Return the (X, Y) coordinate for the center point of the cell that contains the specified text.  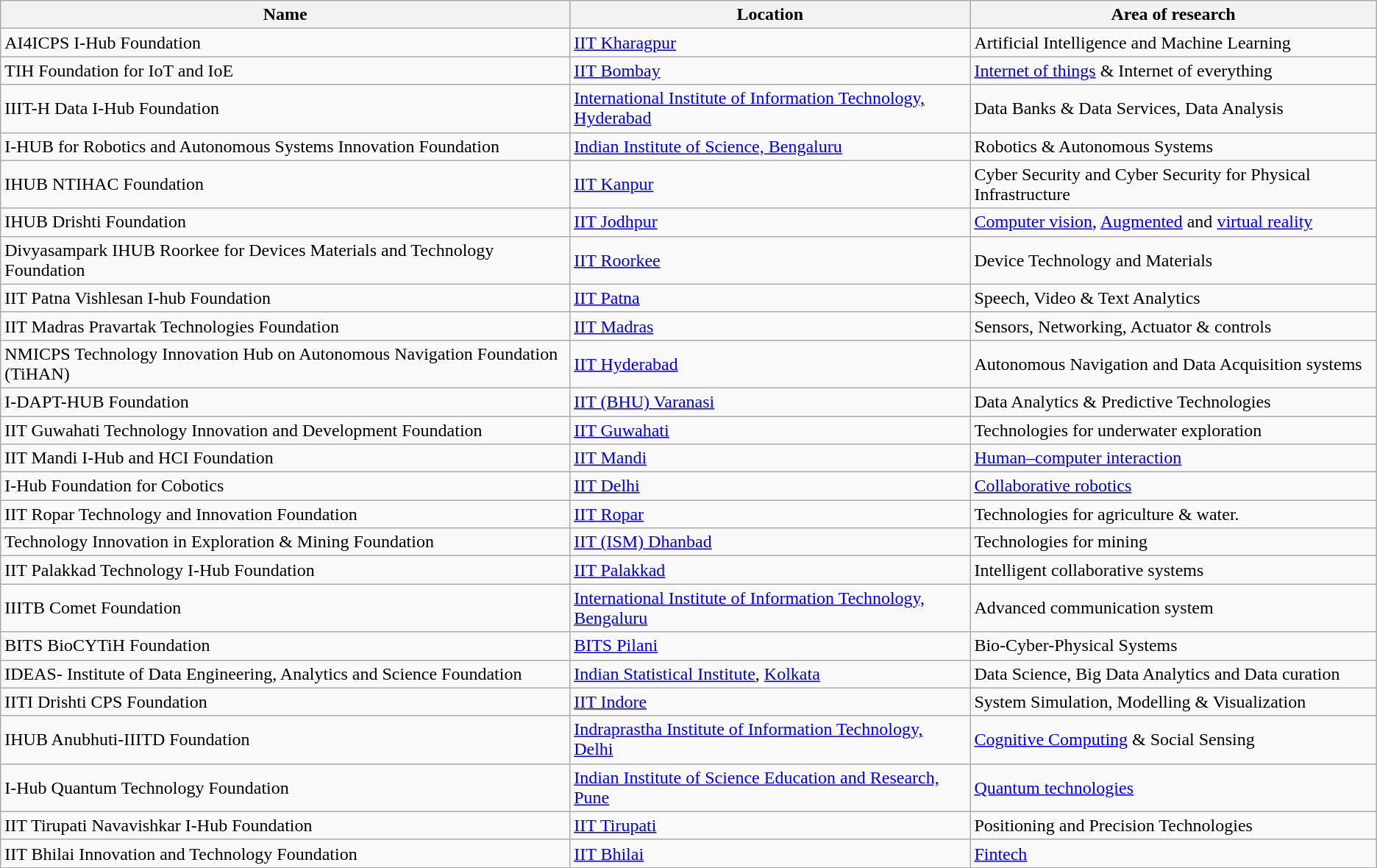
I-DAPT-HUB Foundation (285, 402)
Technology Innovation in Exploration & Mining Foundation (285, 542)
Artificial Intelligence and Machine Learning (1173, 43)
Speech, Video & Text Analytics (1173, 298)
IIT Delhi (770, 486)
Autonomous Navigation and Data Acquisition systems (1173, 363)
System Simulation, Modelling & Visualization (1173, 702)
IHUB NTIHAC Foundation (285, 184)
I-Hub Quantum Technology Foundation (285, 787)
Human–computer interaction (1173, 458)
IIT Kharagpur (770, 43)
IIT Bombay (770, 71)
Quantum technologies (1173, 787)
Technologies for agriculture & water. (1173, 514)
IIITB Comet Foundation (285, 608)
IIT Kanpur (770, 184)
Advanced communication system (1173, 608)
IIT Indore (770, 702)
IIT (ISM) Dhanbad (770, 542)
Sensors, Networking, Actuator & controls (1173, 326)
International Institute of Information Technology, Bengaluru (770, 608)
Technologies for underwater exploration (1173, 430)
Indraprastha Institute of Information Technology, Delhi (770, 740)
BITS Pilani (770, 646)
AI4ICPS I-Hub Foundation (285, 43)
Bio-Cyber-Physical Systems (1173, 646)
I-HUB for Robotics and Autonomous Systems Innovation Foundation (285, 146)
Cognitive Computing & Social Sensing (1173, 740)
IIT Guwahati Technology Innovation and Development Foundation (285, 430)
IIT Palakkad (770, 570)
Internet of things & Internet of everything (1173, 71)
Collaborative robotics (1173, 486)
Name (285, 15)
Data Science, Big Data Analytics and Data curation (1173, 674)
Indian Institute of Science Education and Research, Pune (770, 787)
IIT Bhilai (770, 853)
Location (770, 15)
IIT Guwahati (770, 430)
IIT Tirupati (770, 825)
IIT Palakkad Technology I-Hub Foundation (285, 570)
IIT Mandi I-Hub and HCI Foundation (285, 458)
TIH Foundation for IoT and IoE (285, 71)
IIT Roorkee (770, 260)
IIT Tirupati Navavishkar I-Hub Foundation (285, 825)
IIIT-H Data I-Hub Foundation (285, 109)
Computer vision, Augmented and virtual reality (1173, 222)
Indian Institute of Science, Bengaluru (770, 146)
IIT Madras (770, 326)
IIT (BHU) Varanasi (770, 402)
IIT Mandi (770, 458)
IIT Ropar Technology and Innovation Foundation (285, 514)
Data Analytics & Predictive Technologies (1173, 402)
Data Banks & Data Services, Data Analysis (1173, 109)
Divyasampark IHUB Roorkee for Devices Materials and Technology Foundation (285, 260)
Device Technology and Materials (1173, 260)
Cyber Security and Cyber Security for Physical Infrastructure (1173, 184)
IIT Patna (770, 298)
IIT Hyderabad (770, 363)
IIT Ropar (770, 514)
IDEAS- Institute of Data Engineering, Analytics and Science Foundation (285, 674)
Indian Statistical Institute, Kolkata (770, 674)
IHUB Anubhuti-IIITD Foundation (285, 740)
I-Hub Foundation for Cobotics (285, 486)
IIT Patna Vishlesan I-hub Foundation (285, 298)
IIT Jodhpur (770, 222)
IHUB Drishti Foundation (285, 222)
Robotics & Autonomous Systems (1173, 146)
IIT Bhilai Innovation and Technology Foundation (285, 853)
Positioning and Precision Technologies (1173, 825)
Technologies for mining (1173, 542)
NMICPS Technology Innovation Hub on Autonomous Navigation Foundation (TiHAN) (285, 363)
Intelligent collaborative systems (1173, 570)
Area of research (1173, 15)
International Institute of Information Technology, Hyderabad (770, 109)
IIT Madras Pravartak Technologies Foundation (285, 326)
BITS BioCYTiH Foundation (285, 646)
Fintech (1173, 853)
IITI Drishti CPS Foundation (285, 702)
